Search for the cell housing the specified text and yield its (X, Y) center coordinate. 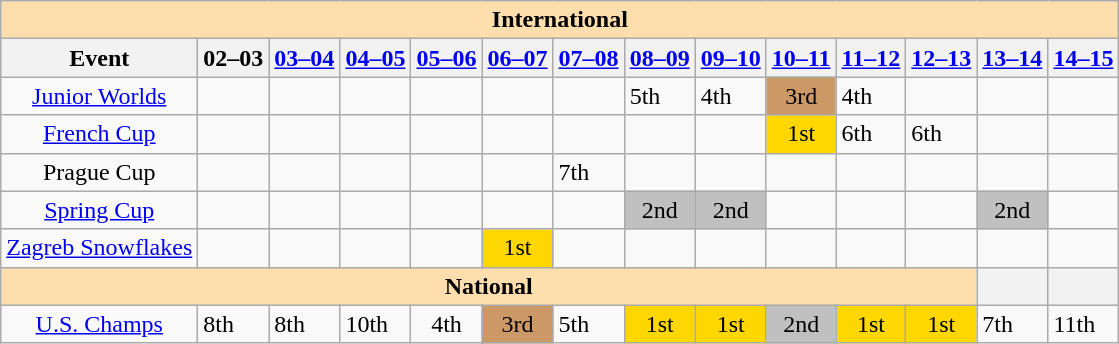
International (560, 20)
02–03 (234, 58)
05–06 (446, 58)
09–10 (730, 58)
Event (100, 58)
French Cup (100, 134)
07–08 (588, 58)
03–04 (304, 58)
Zagreb Snowflakes (100, 248)
National (489, 286)
Junior Worlds (100, 96)
13–14 (1012, 58)
11–12 (871, 58)
04–05 (376, 58)
11th (1084, 324)
14–15 (1084, 58)
06–07 (518, 58)
Spring Cup (100, 210)
12–13 (942, 58)
10th (376, 324)
U.S. Champs (100, 324)
10–11 (801, 58)
08–09 (660, 58)
Prague Cup (100, 172)
